Identify which cell holds the provided text, then report its (X, Y) central coordinate. 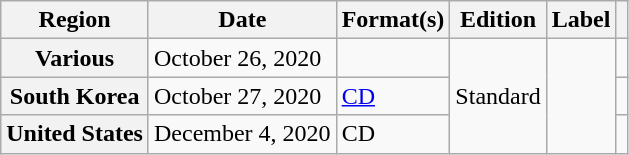
October 27, 2020 (242, 96)
October 26, 2020 (242, 58)
Standard (498, 96)
Various (75, 58)
Format(s) (393, 20)
South Korea (75, 96)
Edition (498, 20)
Label (581, 20)
Region (75, 20)
December 4, 2020 (242, 134)
United States (75, 134)
Date (242, 20)
